Locate the cell with the specified text and output its (X, Y) center coordinate. 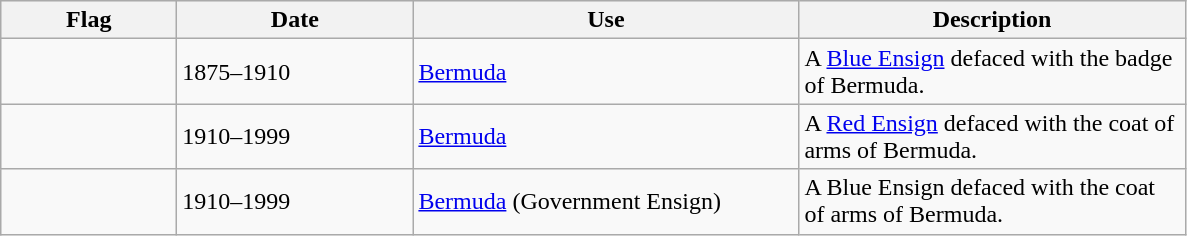
A Blue Ensign defaced with the badge of Bermuda. (992, 72)
Flag (89, 20)
A Blue Ensign defaced with the coat of arms of Bermuda. (992, 202)
Date (295, 20)
Bermuda (Government Ensign) (606, 202)
Use (606, 20)
Description (992, 20)
1875–1910 (295, 72)
A Red Ensign defaced with the coat of arms of Bermuda. (992, 136)
